Identify which cell holds the provided text, then report its (X, Y) central coordinate. 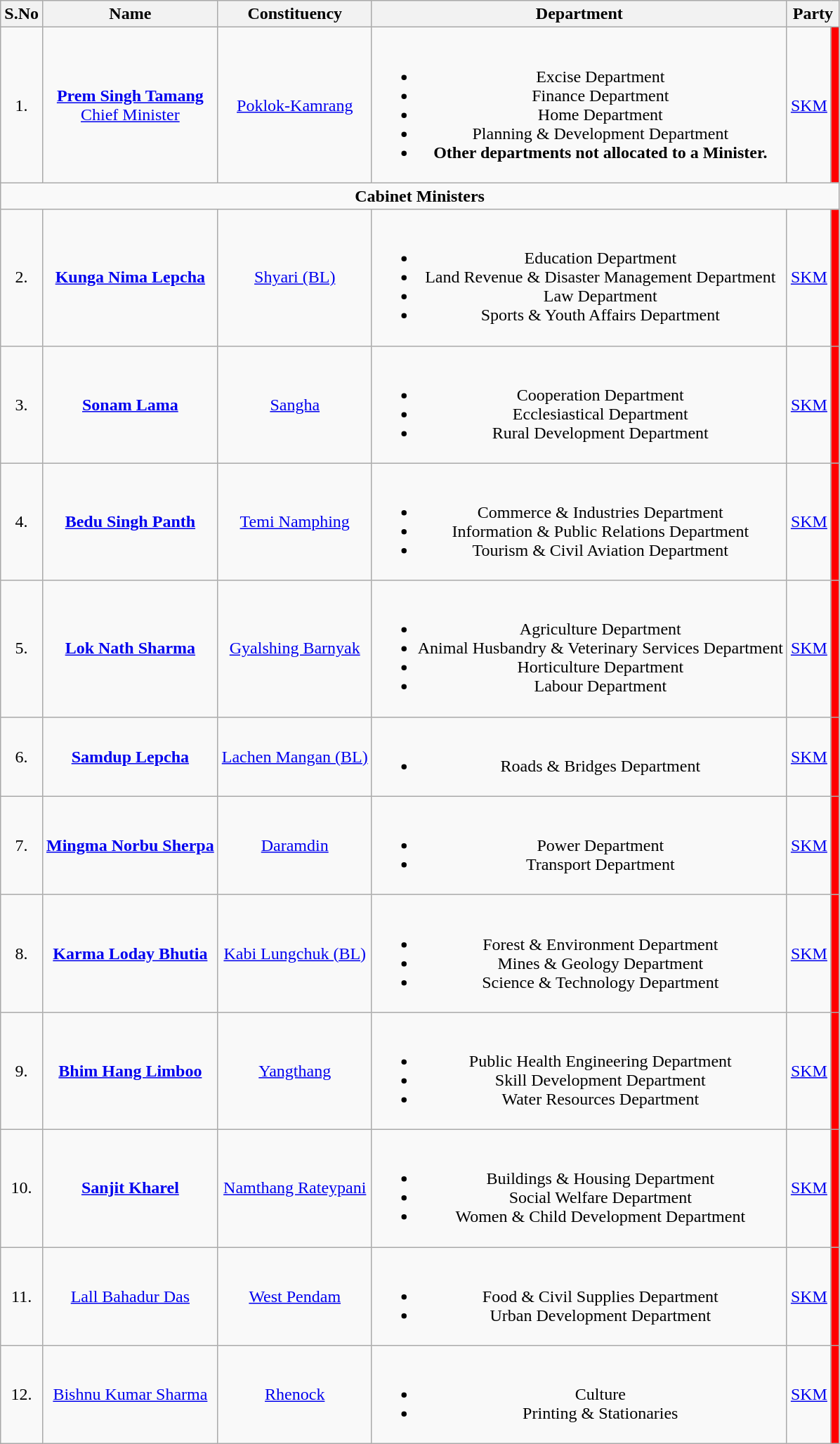
Lachen Mangan (BL) (295, 756)
5. (22, 649)
West Pendam (295, 1296)
Agriculture DepartmentAnimal Husbandry & Veterinary Services DepartmentHorticulture DepartmentLabour Department (579, 649)
Forest & Environment DepartmentMines & Geology DepartmentScience & Technology Department (579, 953)
Lall Bahadur Das (130, 1296)
Department (579, 14)
Constituency (295, 14)
Sonam Lama (130, 405)
1. (22, 105)
9. (22, 1071)
3. (22, 405)
Karma Loday Bhutia (130, 953)
Buildings & Housing DepartmentSocial Welfare DepartmentWomen & Child Development Department (579, 1188)
11. (22, 1296)
12. (22, 1395)
10. (22, 1188)
Roads & Bridges Department (579, 756)
Prem Singh TamangChief Minister (130, 105)
Sanjit Kharel (130, 1188)
Yangthang (295, 1071)
Public Health Engineering DepartmentSkill Development DepartmentWater Resources Department (579, 1071)
Bhim Hang Limboo (130, 1071)
Commerce & Industries DepartmentInformation & Public Relations DepartmentTourism & Civil Aviation Department (579, 521)
Shyari (BL) (295, 278)
Mingma Norbu Sherpa (130, 845)
Bedu Singh Panth (130, 521)
Kabi Lungchuk (BL) (295, 953)
Power DepartmentTransport Department (579, 845)
Cabinet Ministers (420, 196)
Daramdin (295, 845)
2. (22, 278)
Samdup Lepcha (130, 756)
Temi Namphing (295, 521)
Education DepartmentLand Revenue & Disaster Management DepartmentLaw DepartmentSports & Youth Affairs Department (579, 278)
Sangha (295, 405)
7. (22, 845)
S.No (22, 14)
Namthang Rateypani (295, 1188)
Lok Nath Sharma (130, 649)
CulturePrinting & Stationaries (579, 1395)
Bishnu Kumar Sharma (130, 1395)
Party (813, 14)
Excise DepartmentFinance DepartmentHome DepartmentPlanning & Development DepartmentOther departments not allocated to a Minister. (579, 105)
Cooperation DepartmentEcclesiastical DepartmentRural Development Department (579, 405)
Gyalshing Barnyak (295, 649)
Poklok-Kamrang (295, 105)
Rhenock (295, 1395)
Kunga Nima Lepcha (130, 278)
8. (22, 953)
6. (22, 756)
Food & Civil Supplies DepartmentUrban Development Department (579, 1296)
4. (22, 521)
Name (130, 14)
